Find where the given text appears and provide that cell's center as (X, Y) coordinate. 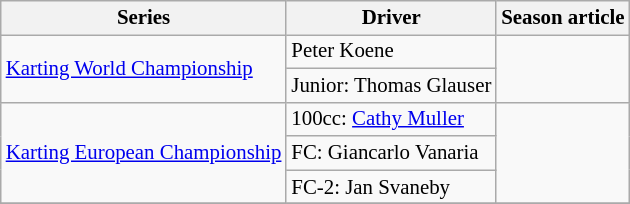
FC: Giancarlo Vanaria (391, 153)
Junior: Thomas Glauser (391, 85)
FC-2: Jan Svaneby (391, 187)
Karting World Championship (144, 68)
Peter Koene (391, 51)
Season article (562, 18)
100cc: Cathy Muller (391, 119)
Driver (391, 18)
Karting European Championship (144, 153)
Series (144, 18)
